Return (x, y) of the center of cell containing provided text 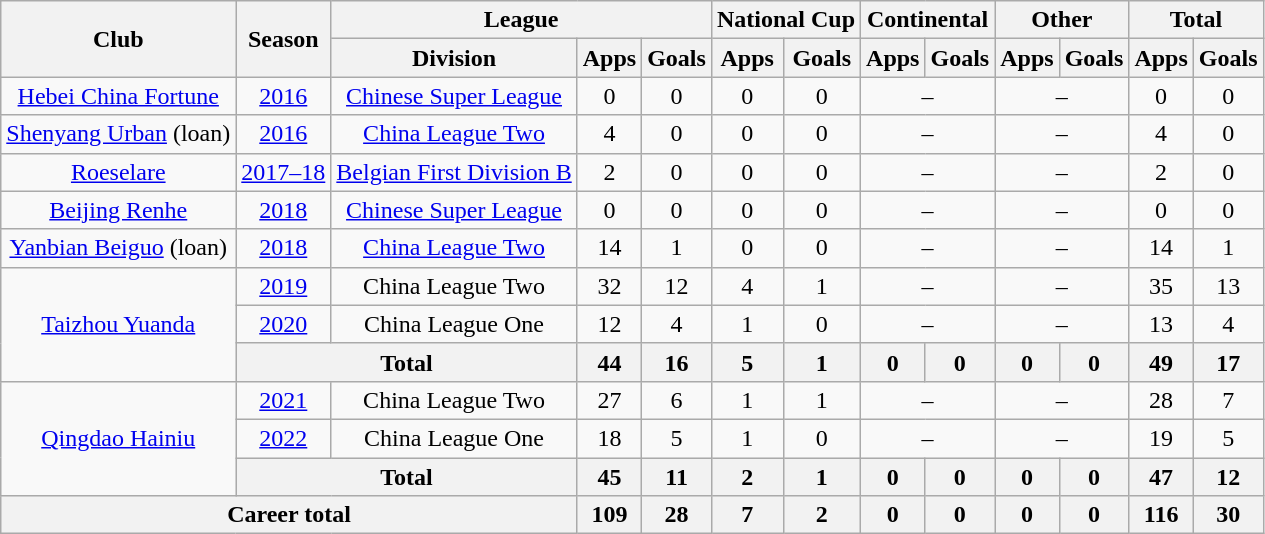
2022 (284, 438)
Roeselare (118, 172)
47 (1161, 477)
Club (118, 39)
11 (677, 477)
27 (609, 400)
109 (609, 515)
Career total (289, 515)
Division (454, 58)
18 (609, 438)
32 (609, 286)
35 (1161, 286)
49 (1161, 362)
Other (1062, 20)
30 (1228, 515)
45 (609, 477)
Continental (928, 20)
Season (284, 39)
17 (1228, 362)
2017–18 (284, 172)
Belgian First Division B (454, 172)
Shenyang Urban (loan) (118, 134)
6 (677, 400)
Beijing Renhe (118, 210)
Taizhou Yuanda (118, 324)
Qingdao Hainiu (118, 438)
2021 (284, 400)
2019 (284, 286)
116 (1161, 515)
44 (609, 362)
16 (677, 362)
19 (1161, 438)
League (522, 20)
2020 (284, 324)
Yanbian Beiguo (loan) (118, 248)
National Cup (786, 20)
Hebei China Fortune (118, 96)
